Extract the [X, Y] coordinate from the center of the cell holding the provided text.  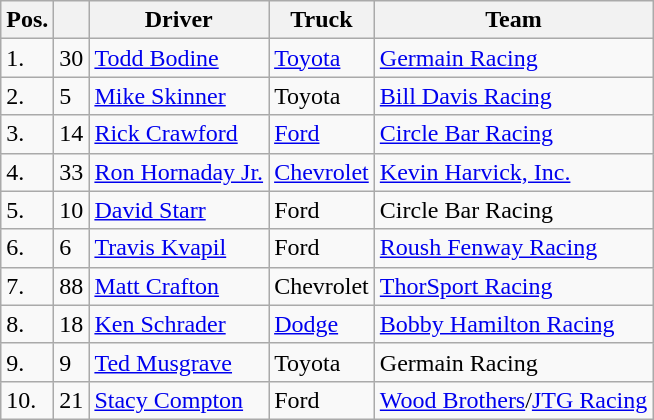
1. [28, 58]
10. [28, 400]
Travis Kvapil [179, 248]
18 [72, 324]
Bobby Hamilton Racing [513, 324]
9 [72, 362]
9. [28, 362]
Ron Hornaday Jr. [179, 172]
4. [28, 172]
6. [28, 248]
88 [72, 286]
Team [513, 20]
Kevin Harvick, Inc. [513, 172]
10 [72, 210]
30 [72, 58]
Truck [322, 20]
5. [28, 210]
Pos. [28, 20]
14 [72, 134]
Wood Brothers/JTG Racing [513, 400]
7. [28, 286]
ThorSport Racing [513, 286]
8. [28, 324]
21 [72, 400]
5 [72, 96]
6 [72, 248]
Bill Davis Racing [513, 96]
Mike Skinner [179, 96]
Roush Fenway Racing [513, 248]
Ken Schrader [179, 324]
3. [28, 134]
David Starr [179, 210]
Matt Crafton [179, 286]
Ted Musgrave [179, 362]
Driver [179, 20]
Rick Crawford [179, 134]
Todd Bodine [179, 58]
Stacy Compton [179, 400]
2. [28, 96]
Dodge [322, 324]
33 [72, 172]
